Search for the cell housing the specified text and yield its [X, Y] center coordinate. 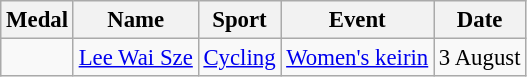
Event [358, 20]
Date [480, 20]
Women's keirin [358, 58]
Sport [240, 20]
Lee Wai Sze [136, 58]
Medal [38, 20]
Cycling [240, 58]
Name [136, 20]
3 August [480, 58]
